Find where the given text appears and provide that cell's center as [x, y] coordinate. 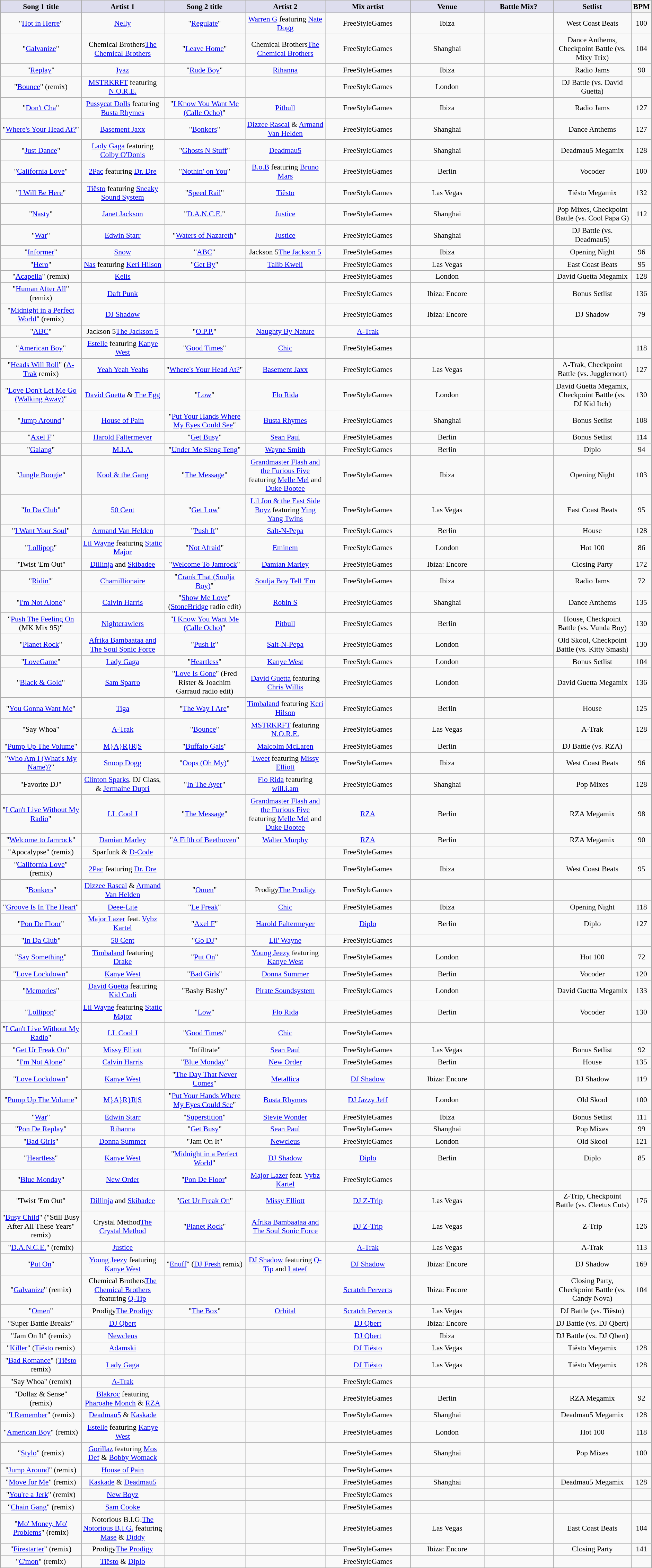
Robin S [285, 602]
"Human After All" (remix) [41, 293]
Soulja Boy Tell 'Em [285, 581]
"Nothin' on You" [204, 171]
Z-Trip [592, 1226]
"Jam On It" (remix) [41, 1336]
"Jump Around" (remix) [41, 1470]
"You're a Jerk" (remix) [41, 1495]
"Regulate" [204, 23]
"Midnight in a Perfect World" (remix) [41, 315]
Sam Cooke [123, 1507]
Tiësto featuring Sneaky Sound System [123, 193]
Chemical BrothersThe Chemical Brothers featuring Q-Tip [123, 1290]
"You Gonna Want Me" [41, 708]
"LoveGame" [41, 661]
"Bashy Bashy" [204, 991]
Yeah Yeah Yeahs [123, 369]
111 [642, 1117]
"Chain Gang" (remix) [41, 1507]
"Buffalo Gals" [204, 746]
85 [642, 1158]
"Who Am I (What's My Name)?" [41, 763]
"Informer" [41, 252]
DJ Battle (vs. David Guetta) [592, 87]
133 [642, 991]
120 [642, 974]
"The Way I Are" [204, 708]
99 [642, 1129]
Tweet featuring Missy Elliott [285, 763]
"Welcome to Jamrock" [41, 840]
"Jungle Boogie" [41, 475]
"Superstition" [204, 1117]
"Firestarter" (remix) [41, 1549]
Kelis [123, 277]
Daft Punk [123, 293]
Lil Jon & the East Side Boyz featuring Ying Yang Twins [285, 509]
Snoop Dogg [123, 763]
Tiësto & Diplo [123, 1562]
Snow [123, 252]
Pop Mixes, Checkpoint Battle (vs. Cool Papa G) [592, 214]
"I Want Your Soul" [41, 531]
Timbaland featuring Keri Hilson [285, 708]
Artist 2 [285, 7]
Deadmau5 [285, 150]
"Jam On It" [204, 1142]
172 [642, 564]
"California Love" (remix) [41, 869]
"Hero" [41, 264]
Metallica [285, 1079]
Malcolm McLaren [285, 746]
Armand Van Helden [123, 531]
Flo Rida featuring will.i.am [285, 784]
176 [642, 1201]
Chamillionaire [123, 581]
"Rude Boy" [204, 70]
"In The Ayer" [204, 784]
BPM [642, 7]
"Ridin'" [41, 581]
Stevie Wonder [285, 1117]
"Ghosts N Stuff" [204, 150]
DJ Battle (vs. Tiësto) [592, 1311]
Nelly [123, 23]
"Nasty" [41, 214]
"Enuff" (DJ Fresh remix) [204, 1264]
"Welcome To Jamrock" [204, 564]
113 [642, 1247]
"California Love" [41, 171]
112 [642, 214]
Sam Sparro [123, 683]
Gorillaz featuring Mos Def & Bobby Womack [123, 1453]
"Hot in Herre" [41, 23]
"Favorite DJ" [41, 784]
Nightcrawlers [123, 623]
"Acapella" (remix) [41, 277]
"Killer" (Tiësto remix) [41, 1348]
"Black & Gold" [41, 683]
David Guetta Megamix, Checkpoint Battle (vs. DJ Kid Itch) [592, 395]
Tiga [123, 708]
Closing Party, Checkpoint Battle (vs. Candy Nova) [592, 1290]
"Not Afraid" [204, 548]
"Push The Feeling On (MK Mix 95)" [41, 623]
"Love Is Gone" (Fred Rister & Joachim Garraud radio edit) [204, 683]
Z-Trip, Checkpoint Battle (vs. Cleetus Cuts) [592, 1201]
Talib Kweli [285, 264]
Mix artist [368, 7]
"Get By" [204, 264]
Kool & the Gang [123, 475]
"Don't Cha" [41, 108]
"Love Don't Let Me Go (Walking Away)" [41, 395]
"Leave Home" [204, 49]
Orbital [285, 1311]
"Go DJ" [204, 940]
103 [642, 475]
"Apocalypse" (remix) [41, 852]
Battle Mix? [519, 7]
Wayne Smith [285, 450]
"Memories" [41, 991]
"Replay" [41, 70]
Adamski [123, 1348]
"Groove Is In The Heart" [41, 907]
"Bad Romance" (Tiësto remix) [41, 1365]
125 [642, 708]
B.o.B featuring Bruno Mars [285, 171]
Artist 1 [123, 7]
132 [642, 193]
New Boyz [123, 1495]
"Stylo" (remix) [41, 1453]
"Super Battle Breaks" [41, 1323]
Warren G featuring Nate Dogg [285, 23]
"American Boy" [41, 348]
79 [642, 315]
David Guetta & The Egg [123, 395]
DJ Shadow featuring Q-Tip and Lateef [285, 1264]
"Bounce" [204, 729]
Janet Jackson [123, 214]
"American Boy" (remix) [41, 1432]
"Speed Rail" [204, 193]
David Guetta featuring Kid Cudi [123, 991]
"Dollaz & Sense" (remix) [41, 1398]
"Mo' Money, Mo' Problems" (remix) [41, 1528]
"Midnight in a Perfect World" [204, 1158]
"Galvanize" [41, 49]
Deadmau5 & Kaskade [123, 1415]
"Galvanize" (remix) [41, 1290]
Nas featuring Keri Hilson [123, 264]
DJ Jazzy Jeff [368, 1100]
"Show Me Love" (StoneBridge radio edit) [204, 602]
Dance Anthems, Checkpoint Battle (vs. Mixy Trix) [592, 49]
"I Remember" (remix) [41, 1415]
House, Checkpoint Battle (vs. Vunda Boy) [592, 623]
141 [642, 1549]
94 [642, 450]
"Jump Around" [41, 420]
169 [642, 1264]
"Say Whoa" [41, 729]
Lady Gaga featuring Colby O'Donis [123, 150]
"Galang" [41, 450]
"Le Freak" [204, 907]
Clinton Sparks, DJ Class, & Jermaine Dupri [123, 784]
Eminem [285, 548]
"Oops (Oh My)" [204, 763]
"Infiltrate" [204, 1050]
Deee-Lite [123, 907]
Setlist [592, 7]
"The Day That Never Comes" [204, 1079]
"Bounce" (remix) [41, 87]
Song 1 title [41, 7]
"Heads Will Roll" (A-Trak remix) [41, 369]
"Move for Me" (remix) [41, 1482]
Pussycat Dolls featuring Busta Rhymes [123, 108]
DJ Battle (vs. Deadmau5) [592, 235]
Old Skool, Checkpoint Battle (vs. Kitty Smash) [592, 645]
Naughty By Nature [285, 331]
"Get Low" [204, 509]
"Just Dance" [41, 150]
"Crank That (Soulja Boy)" [204, 581]
114 [642, 437]
Pirate Soundsystem [285, 991]
Lil' Wayne [285, 940]
"Say Whoa" (remix) [41, 1382]
M.I.A. [123, 450]
Sparfunk & D-Code [123, 852]
"The Box" [204, 1311]
"C'mon" (remix) [41, 1562]
Iyaz [123, 70]
"I Will Be Here" [41, 193]
Walter Murphy [285, 840]
"D.A.N.C.E." [204, 214]
"Say Something" [41, 957]
98 [642, 814]
"Pon De Replay" [41, 1129]
Blakroc featuring Pharoahe Monch & RZA [123, 1398]
126 [642, 1226]
108 [642, 420]
Crystal MethodThe Crystal Method [123, 1226]
"Under Me Sleng Teng" [204, 450]
119 [642, 1079]
"Waters of Nazareth" [204, 235]
A-Trak, Checkpoint Battle (vs. Jugglernort) [592, 369]
DJ Battle (vs. RZA) [592, 746]
121 [642, 1142]
Song 2 title [204, 7]
Venue [447, 7]
David Guetta featuring Chris Willis [285, 683]
"Busy Child" ("Still Busy After All These Years" remix) [41, 1226]
86 [642, 548]
"A Fifth of Beethoven" [204, 840]
"O.P.P." [204, 331]
Notorious B.I.G.The Notorious B.I.G. featuring Mase & Diddy [123, 1528]
Tiësto [285, 193]
Timbaland featuring Drake [123, 957]
Kaskade & Deadmau5 [123, 1482]
"D.A.N.C.E." (remix) [41, 1247]
